Search for the cell housing the specified text and yield its (x, y) center coordinate. 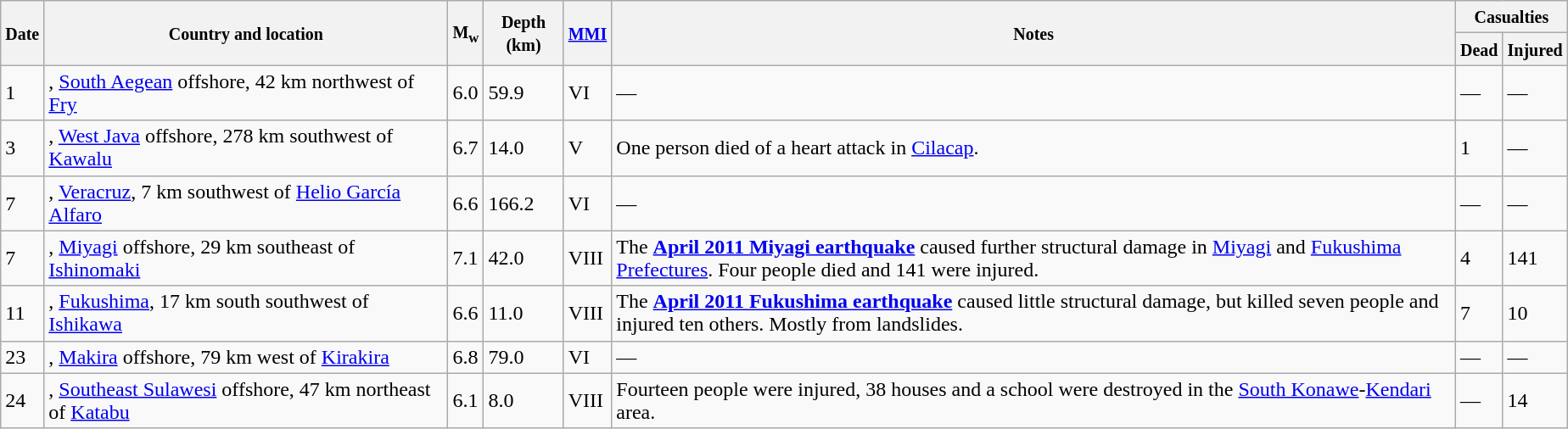
Mw (466, 33)
141 (1535, 258)
59.9 (524, 93)
Casualties (1511, 17)
4 (1479, 258)
23 (22, 357)
, Makira offshore, 79 km west of Kirakira (246, 357)
The April 2011 Fukushima earthquake caused little structural damage, but killed seven people and injured ten others. Mostly from landslides. (1033, 314)
MMI (587, 33)
V (587, 148)
10 (1535, 314)
, Veracruz, 7 km southwest of Helio García Alfaro (246, 203)
One person died of a heart attack in Cilacap. (1033, 148)
11.0 (524, 314)
6.0 (466, 93)
Depth (km) (524, 33)
166.2 (524, 203)
Notes (1033, 33)
14 (1535, 400)
Date (22, 33)
, South Aegean offshore, 42 km northwest of Fry (246, 93)
Country and location (246, 33)
6.8 (466, 357)
Injured (1535, 49)
Dead (1479, 49)
, Fukushima, 17 km south southwest of Ishikawa (246, 314)
, Southeast Sulawesi offshore, 47 km northeast of Katabu (246, 400)
7.1 (466, 258)
, Miyagi offshore, 29 km southeast of Ishinomaki (246, 258)
The April 2011 Miyagi earthquake caused further structural damage in Miyagi and Fukushima Prefectures. Four people died and 141 were injured. (1033, 258)
11 (22, 314)
Fourteen people were injured, 38 houses and a school were destroyed in the South Konawe-Kendari area. (1033, 400)
42.0 (524, 258)
24 (22, 400)
6.1 (466, 400)
3 (22, 148)
79.0 (524, 357)
14.0 (524, 148)
6.7 (466, 148)
8.0 (524, 400)
, West Java offshore, 278 km southwest of Kawalu (246, 148)
